Identify which cell holds the provided text, then report its [X, Y] central coordinate. 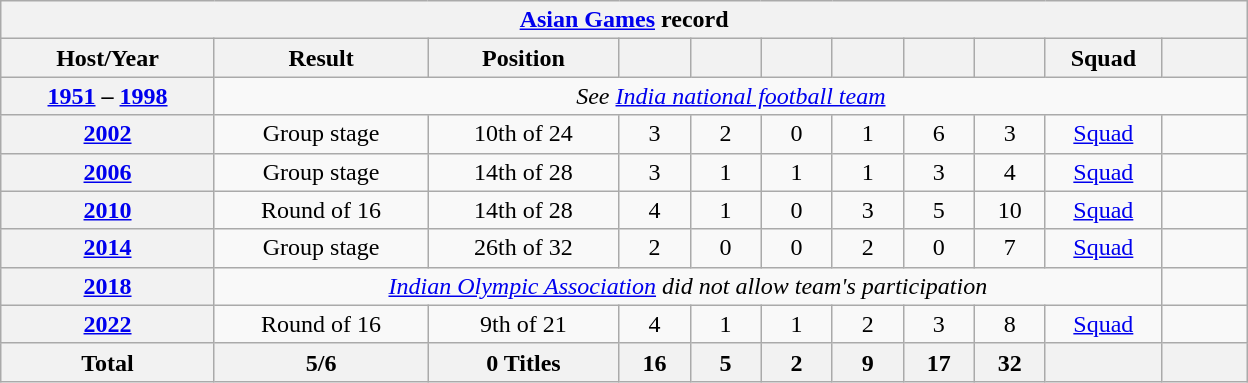
2022 [108, 324]
1951 – 1998 [108, 96]
2010 [108, 210]
32 [1010, 362]
9th of 21 [524, 324]
Indian Olympic Association did not allow team's participation [688, 286]
2014 [108, 248]
6 [938, 134]
7 [1010, 248]
16 [654, 362]
Asian Games record [624, 20]
8 [1010, 324]
2018 [108, 286]
5/6 [321, 362]
Result [321, 58]
2006 [108, 172]
17 [938, 362]
0 Titles [524, 362]
Total [108, 362]
See India national football team [730, 96]
26th of 32 [524, 248]
Host/Year [108, 58]
2002 [108, 134]
10 [1010, 210]
Position [524, 58]
9 [868, 362]
10th of 24 [524, 134]
